Identify which cell holds the provided text, then report its [x, y] central coordinate. 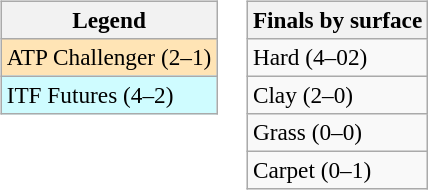
Hard (4–02) [337, 57]
Grass (0–0) [337, 133]
ATP Challenger (2–1) [108, 57]
Legend [108, 20]
Clay (2–0) [337, 95]
ITF Futures (4–2) [108, 95]
Carpet (0–1) [337, 171]
Finals by surface [337, 20]
